Search for the cell housing the specified text and yield its (X, Y) center coordinate. 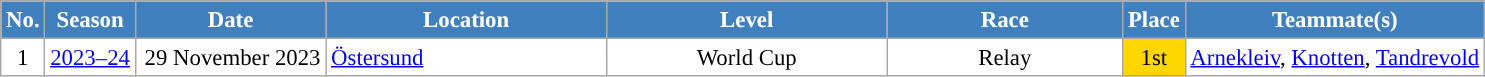
Arnekleiv, Knotten, Tandrevold (1334, 58)
1st (1154, 58)
Season (90, 20)
29 November 2023 (230, 58)
Place (1154, 20)
World Cup (746, 58)
No. (23, 20)
Teammate(s) (1334, 20)
Level (746, 20)
Race (1005, 20)
Östersund (466, 58)
Date (230, 20)
Relay (1005, 58)
2023–24 (90, 58)
Location (466, 20)
1 (23, 58)
